Detect which cell encompasses the target text, then output its [X, Y] center coordinate. 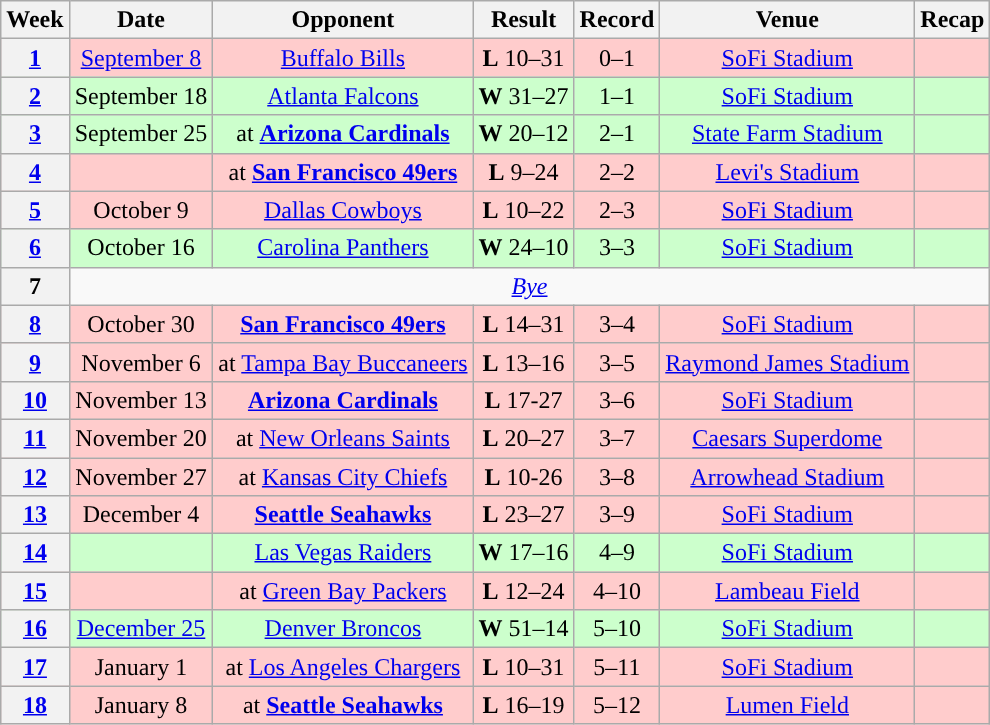
3–6 [617, 400]
5 [35, 210]
W 31–27 [524, 96]
at Arizona Cardinals [343, 134]
L 9–24 [524, 172]
L 12–24 [524, 591]
3–8 [617, 477]
5–11 [617, 667]
Bye [530, 286]
Denver Broncos [343, 629]
Record [617, 20]
4–10 [617, 591]
W 20–12 [524, 134]
2–3 [617, 210]
at Tampa Bay Buccaneers [343, 362]
Lumen Field [788, 705]
November 6 [141, 362]
December 4 [141, 515]
at Los Angeles Chargers [343, 667]
3 [35, 134]
Date [141, 20]
8 [35, 324]
4 [35, 172]
1–1 [617, 96]
November 20 [141, 438]
Lambeau Field [788, 591]
W 24–10 [524, 248]
6 [35, 248]
W 51–14 [524, 629]
L 20–27 [524, 438]
September 8 [141, 58]
at Seattle Seahawks [343, 705]
L 13–16 [524, 362]
11 [35, 438]
L 10-26 [524, 477]
at New Orleans Saints [343, 438]
State Farm Stadium [788, 134]
January 1 [141, 667]
Week [35, 20]
San Francisco 49ers [343, 324]
October 9 [141, 210]
Arrowhead Stadium [788, 477]
2–1 [617, 134]
Seattle Seahawks [343, 515]
October 16 [141, 248]
November 13 [141, 400]
17 [35, 667]
7 [35, 286]
14 [35, 553]
9 [35, 362]
Recap [952, 20]
L 23–27 [524, 515]
18 [35, 705]
L 10–22 [524, 210]
Las Vegas Raiders [343, 553]
at Green Bay Packers [343, 591]
5–12 [617, 705]
Result [524, 20]
5–10 [617, 629]
Carolina Panthers [343, 248]
January 8 [141, 705]
10 [35, 400]
3–4 [617, 324]
Caesars Superdome [788, 438]
2 [35, 96]
L 16–19 [524, 705]
3–5 [617, 362]
November 27 [141, 477]
Atlanta Falcons [343, 96]
at San Francisco 49ers [343, 172]
1 [35, 58]
September 18 [141, 96]
13 [35, 515]
3–7 [617, 438]
4–9 [617, 553]
September 25 [141, 134]
Venue [788, 20]
Arizona Cardinals [343, 400]
October 30 [141, 324]
Levi's Stadium [788, 172]
3–9 [617, 515]
Opponent [343, 20]
Dallas Cowboys [343, 210]
at Kansas City Chiefs [343, 477]
Raymond James Stadium [788, 362]
12 [35, 477]
December 25 [141, 629]
L 17-27 [524, 400]
W 17–16 [524, 553]
3–3 [617, 248]
0–1 [617, 58]
16 [35, 629]
2–2 [617, 172]
15 [35, 591]
L 14–31 [524, 324]
Buffalo Bills [343, 58]
